Output the [x, y] coordinate of the center of the cell containing the given text.  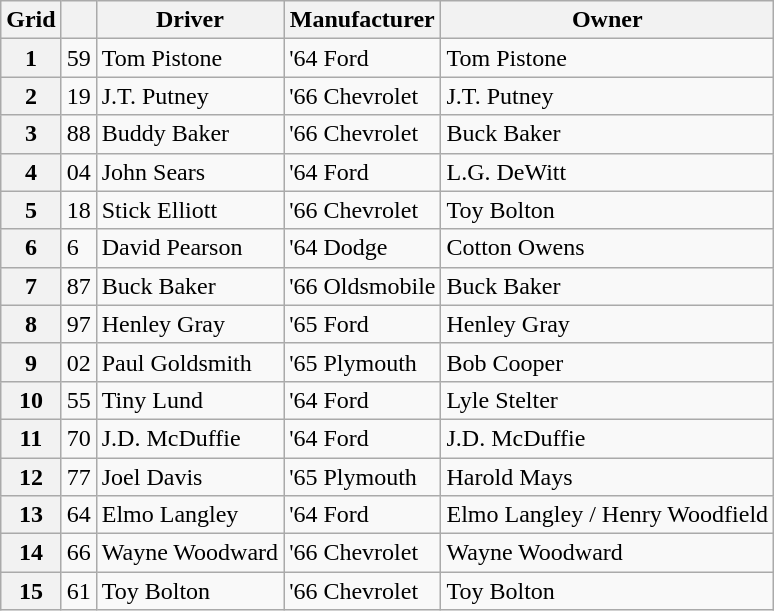
Tiny Lund [190, 400]
55 [78, 400]
Manufacturer [362, 20]
7 [31, 286]
64 [78, 515]
87 [78, 286]
5 [31, 210]
Elmo Langley [190, 515]
18 [78, 210]
John Sears [190, 172]
Harold Mays [608, 477]
David Pearson [190, 248]
61 [78, 591]
'64 Dodge [362, 248]
77 [78, 477]
Owner [608, 20]
Paul Goldsmith [190, 362]
Grid [31, 20]
04 [78, 172]
Bob Cooper [608, 362]
Elmo Langley / Henry Woodfield [608, 515]
11 [31, 438]
4 [31, 172]
1 [31, 58]
10 [31, 400]
Stick Elliott [190, 210]
12 [31, 477]
Lyle Stelter [608, 400]
L.G. DeWitt [608, 172]
02 [78, 362]
3 [31, 134]
9 [31, 362]
14 [31, 553]
'66 Oldsmobile [362, 286]
Joel Davis [190, 477]
Buddy Baker [190, 134]
8 [31, 324]
Cotton Owens [608, 248]
66 [78, 553]
'65 Ford [362, 324]
Driver [190, 20]
59 [78, 58]
13 [31, 515]
2 [31, 96]
88 [78, 134]
70 [78, 438]
15 [31, 591]
19 [78, 96]
97 [78, 324]
